Find where the given text appears and provide that cell's center as [x, y] coordinate. 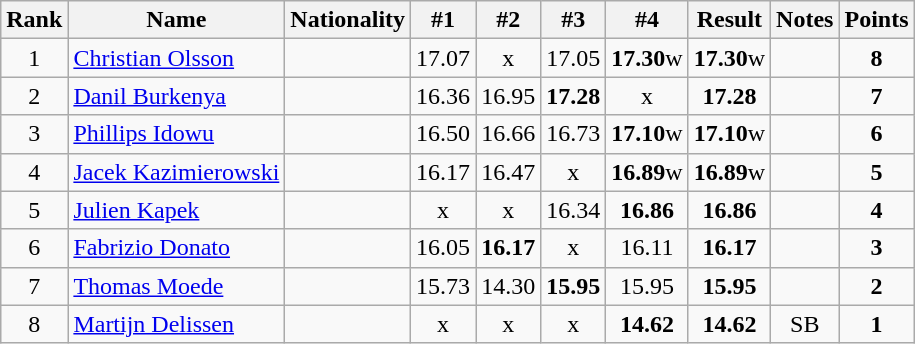
Christian Olsson [176, 58]
Danil Burkenya [176, 96]
17.07 [444, 58]
17.05 [574, 58]
Nationality [348, 20]
Martijn Delissen [176, 324]
Phillips Idowu [176, 134]
Name [176, 20]
#3 [574, 20]
Jacek Kazimierowski [176, 172]
Fabrizio Donato [176, 248]
14.30 [508, 286]
Notes [805, 20]
16.66 [508, 134]
16.36 [444, 96]
15.73 [444, 286]
Points [876, 20]
16.34 [574, 210]
16.95 [508, 96]
16.47 [508, 172]
Result [729, 20]
Rank [34, 20]
#1 [444, 20]
Julien Kapek [176, 210]
16.50 [444, 134]
#4 [647, 20]
16.11 [647, 248]
SB [805, 324]
16.73 [574, 134]
#2 [508, 20]
16.05 [444, 248]
Thomas Moede [176, 286]
